Identify which cell holds the provided text, then report its [X, Y] central coordinate. 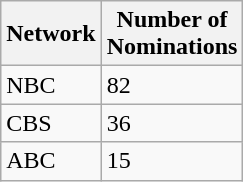
ABC [51, 161]
82 [172, 85]
NBC [51, 85]
Network [51, 34]
36 [172, 123]
CBS [51, 123]
Number ofNominations [172, 34]
15 [172, 161]
